Detect which cell encompasses the target text, then output its [X, Y] center coordinate. 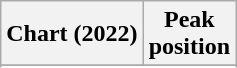
Peakposition [189, 34]
Chart (2022) [72, 34]
